Provide the (X, Y) coordinate of the cell's center where the given text is located.  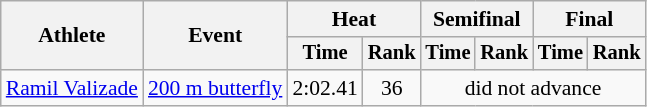
did not advance (532, 88)
Heat (354, 19)
Ramil Valizade (72, 88)
Athlete (72, 36)
2:02.41 (324, 88)
Final (589, 19)
Event (215, 36)
Semifinal (476, 19)
36 (392, 88)
200 m butterfly (215, 88)
